Provide the (x, y) coordinate of the cell's center where the given text is located.  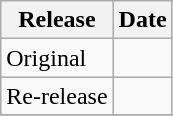
Re-release (57, 96)
Original (57, 58)
Release (57, 20)
Date (142, 20)
